Identify which cell holds the provided text, then report its [X, Y] central coordinate. 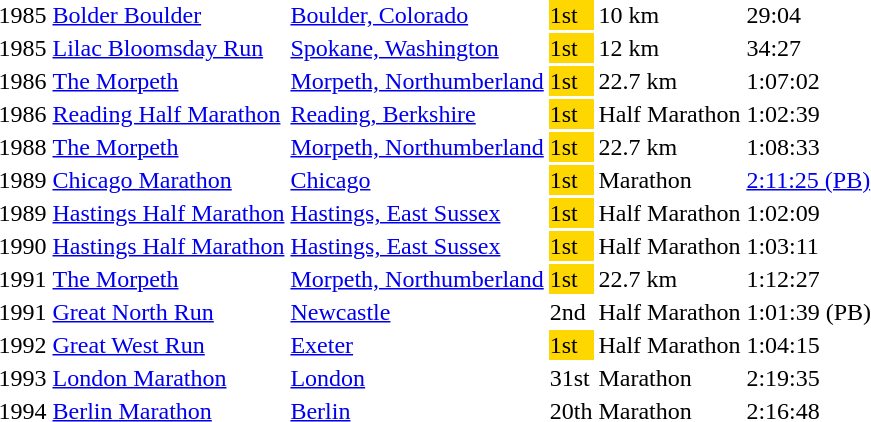
London Marathon [168, 378]
Great West Run [168, 345]
Reading, Berkshire [417, 114]
Bolder Boulder [168, 15]
Boulder, Colorado [417, 15]
31st [571, 378]
London [417, 378]
12 km [670, 48]
Newcastle [417, 312]
2nd [571, 312]
Spokane, Washington [417, 48]
Reading Half Marathon [168, 114]
Lilac Bloomsday Run [168, 48]
Chicago Marathon [168, 180]
10 km [670, 15]
Great North Run [168, 312]
Exeter [417, 345]
Chicago [417, 180]
